Pinpoint the cell where the given text exists, returning its [X, Y] midpoint coordinate. 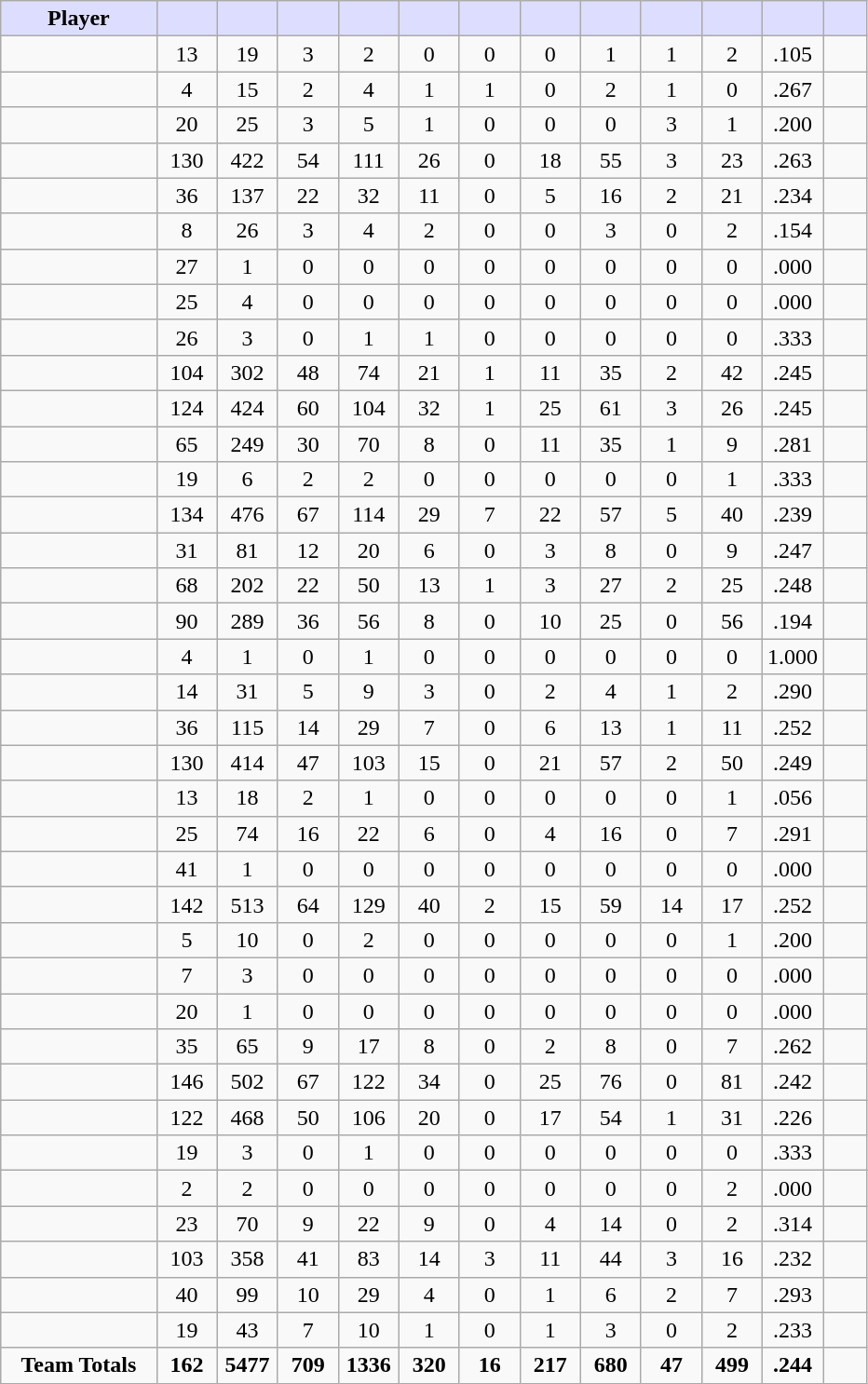
.232 [792, 1259]
.267 [792, 89]
42 [732, 373]
.263 [792, 160]
114 [369, 515]
90 [186, 621]
76 [611, 1082]
59 [611, 904]
.194 [792, 621]
.234 [792, 196]
289 [248, 621]
.226 [792, 1118]
111 [369, 160]
12 [307, 550]
Player [78, 19]
502 [248, 1082]
499 [732, 1365]
422 [248, 160]
1.000 [792, 657]
48 [307, 373]
124 [186, 408]
.248 [792, 586]
.290 [792, 692]
115 [248, 727]
44 [611, 1259]
137 [248, 196]
249 [248, 444]
709 [307, 1365]
320 [428, 1365]
162 [186, 1365]
106 [369, 1118]
.233 [792, 1330]
.239 [792, 515]
.056 [792, 798]
468 [248, 1118]
358 [248, 1259]
476 [248, 515]
.262 [792, 1047]
217 [549, 1365]
424 [248, 408]
30 [307, 444]
129 [369, 904]
.281 [792, 444]
Team Totals [78, 1365]
146 [186, 1082]
.244 [792, 1365]
.293 [792, 1295]
55 [611, 160]
.247 [792, 550]
.249 [792, 763]
680 [611, 1365]
.291 [792, 834]
302 [248, 373]
64 [307, 904]
5477 [248, 1365]
.314 [792, 1224]
.242 [792, 1082]
513 [248, 904]
68 [186, 586]
134 [186, 515]
202 [248, 586]
99 [248, 1295]
142 [186, 904]
60 [307, 408]
61 [611, 408]
34 [428, 1082]
83 [369, 1259]
.105 [792, 54]
1336 [369, 1365]
.154 [792, 231]
43 [248, 1330]
414 [248, 763]
